Return [X, Y] of the center of cell containing provided text 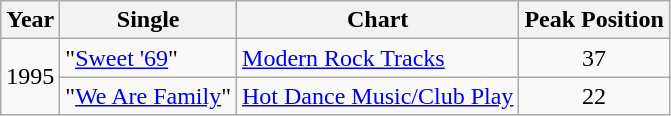
Single [148, 20]
Chart [378, 20]
37 [594, 58]
Year [30, 20]
Hot Dance Music/Club Play [378, 96]
Modern Rock Tracks [378, 58]
1995 [30, 77]
"Sweet '69" [148, 58]
22 [594, 96]
"We Are Family" [148, 96]
Peak Position [594, 20]
